Return (x, y) of the center of cell containing provided text 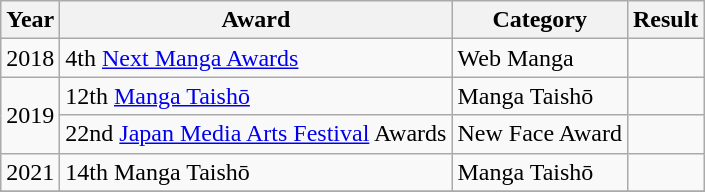
2021 (30, 172)
Year (30, 20)
Web Manga (540, 58)
Result (665, 20)
2018 (30, 58)
14th Manga Taishō (256, 172)
Category (540, 20)
New Face Award (540, 134)
12th Manga Taishō (256, 96)
22nd Japan Media Arts Festival Awards (256, 134)
4th Next Manga Awards (256, 58)
2019 (30, 115)
Award (256, 20)
